Return [x, y] of the center of cell containing provided text 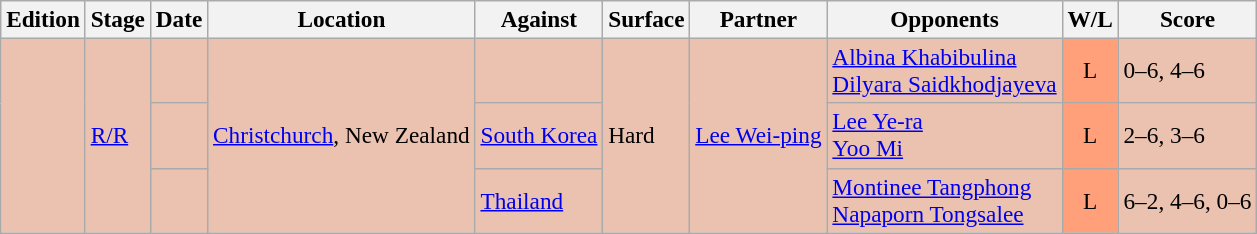
Partner [758, 19]
W/L [1090, 19]
Location [342, 19]
Date [178, 19]
Against [539, 19]
Edition [44, 19]
R/R [118, 135]
Stage [118, 19]
Albina Khabibulina Dilyara Saidkhodjayeva [944, 70]
Montinee Tangphong Napaporn Tongsalee [944, 200]
Hard [646, 135]
Lee Ye-ra Yoo Mi [944, 136]
Christchurch, New Zealand [342, 135]
Surface [646, 19]
Score [1188, 19]
Opponents [944, 19]
Lee Wei-ping [758, 135]
Thailand [539, 200]
2–6, 3–6 [1188, 136]
South Korea [539, 136]
0–6, 4–6 [1188, 70]
6–2, 4–6, 0–6 [1188, 200]
